For the text-containing cell, return its midpoint in (X, Y) coordinate format. 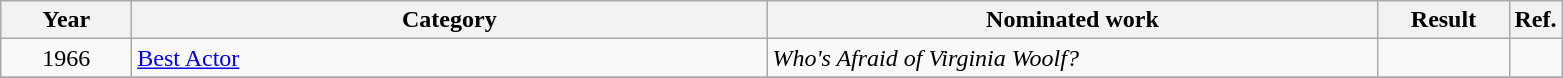
Result (1444, 20)
Ref. (1536, 20)
Year (66, 20)
1966 (66, 58)
Best Actor (450, 58)
Who's Afraid of Virginia Woolf? (1072, 58)
Nominated work (1072, 20)
Category (450, 20)
